Pinpoint the cell where the given text exists, returning its [X, Y] midpoint coordinate. 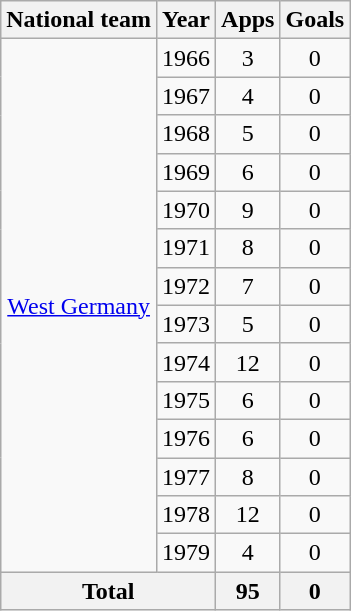
1979 [186, 553]
1969 [186, 172]
1968 [186, 134]
9 [248, 210]
Total [108, 591]
Year [186, 20]
1970 [186, 210]
1978 [186, 515]
Apps [248, 20]
1973 [186, 324]
West Germany [79, 306]
National team [79, 20]
1977 [186, 477]
7 [248, 286]
1976 [186, 438]
1975 [186, 400]
1971 [186, 248]
3 [248, 58]
1972 [186, 286]
1967 [186, 96]
1966 [186, 58]
Goals [315, 20]
95 [248, 591]
1974 [186, 362]
